For the text-containing cell, return its midpoint in [X, Y] coordinate format. 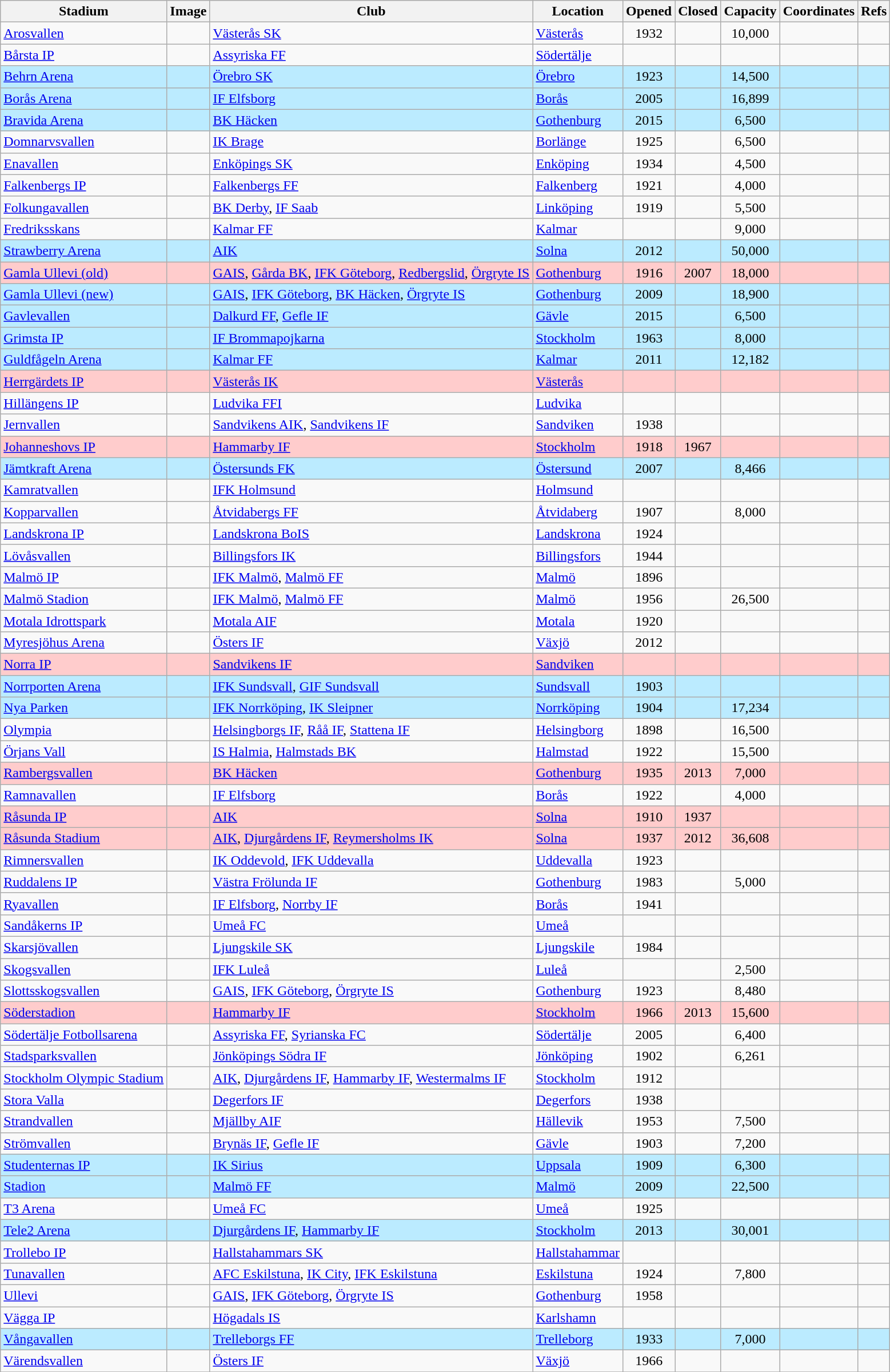
18,900 [750, 295]
1967 [698, 447]
1944 [649, 555]
IK Sirius [372, 1165]
Örebro SK [372, 77]
Lövåsvallen [83, 555]
2011 [649, 360]
Mjällby AIF [372, 1122]
8,480 [750, 991]
Hallstahammar [578, 1252]
Malmö FF [372, 1187]
Landskrona BoIS [372, 534]
1916 [649, 273]
Söderstadion [83, 1013]
22,500 [750, 1187]
2,500 [750, 969]
IK Oddevold, IFK Uddevalla [372, 860]
Trelleborgs FF [372, 1339]
1984 [649, 947]
Luleå [578, 969]
Nya Parken [83, 708]
Norrköping [578, 708]
Ruddalens IP [83, 882]
1963 [649, 338]
6,400 [750, 1035]
1956 [649, 599]
Trollebo IP [83, 1252]
50,000 [750, 250]
Rimnersvallen [83, 860]
Malmö Stadion [83, 599]
Falkenbergs FF [372, 185]
Högadals IS [372, 1317]
15,500 [750, 751]
Jönköping [578, 1056]
IS Halmia, Halmstads BK [372, 751]
Motala Idrottspark [83, 621]
1918 [649, 447]
GAIS, Gårda BK, IFK Göteborg, Redbergslid, Örgryte IS [372, 273]
Skogsvallen [83, 969]
Värendsvallen [83, 1361]
Åtvidabergs FF [372, 512]
Östersunds FK [372, 468]
Halmstad [578, 751]
9,000 [750, 229]
1912 [649, 1078]
Råsunda IP [83, 817]
1898 [649, 730]
1896 [649, 577]
1907 [649, 512]
Hallstahammars SK [372, 1252]
Ludvika FFI [372, 403]
Grimsta IP [83, 338]
IF Elfsborg, Norrby IF [372, 904]
Guldfågeln Arena [83, 360]
Strawberry Arena [83, 250]
Tunavallen [83, 1274]
15,600 [750, 1013]
Ryavallen [83, 904]
Eskilstuna [578, 1274]
Landskrona [578, 534]
Örebro [578, 77]
Helsingborg [578, 730]
Vägga IP [83, 1317]
10,000 [750, 33]
Herrgärdets IP [83, 381]
Karlshamn [578, 1317]
Fredriksskans [83, 229]
Trelleborg [578, 1339]
Östersund [578, 468]
Skarsjövallen [83, 947]
Slottsskogsvallen [83, 991]
Stadion [83, 1187]
Bravida Arena [83, 120]
Folkungavallen [83, 207]
Billingsfors [578, 555]
GAIS, IFK Göteborg, BK Häcken, Örgryte IS [372, 295]
36,608 [750, 838]
AFC Eskilstuna, IK City, IFK Eskilstuna [372, 1274]
Rambergsvallen [83, 773]
Sandåkerns IP [83, 925]
Ullevi [83, 1295]
Behrn Arena [83, 77]
1958 [649, 1295]
8,466 [750, 468]
Arosvallen [83, 33]
Enköpings SK [372, 164]
Djurgårdens IF, Hammarby IF [372, 1230]
Kamratvallen [83, 490]
4,500 [750, 164]
T3 Arena [83, 1208]
Bårsta IP [83, 55]
IF Brommapojkarna [372, 338]
Billingsfors IK [372, 555]
Gamla Ullevi (old) [83, 273]
Ljungskile SK [372, 947]
12,182 [750, 360]
AIK, Djurgårdens IF, Reymersholms IK [372, 838]
6,300 [750, 1165]
Hällevik [578, 1122]
IFK Sundsvall, GIF Sundsvall [372, 686]
1904 [649, 708]
Assyriska FF [372, 55]
AIK, Djurgårdens IF, Hammarby IF, Westermalms IF [372, 1078]
Borås Arena [83, 98]
26,500 [750, 599]
Sundsvall [578, 686]
Motala [578, 621]
Landskrona IP [83, 534]
16,500 [750, 730]
Image [189, 11]
Örjans Vall [83, 751]
Linköping [578, 207]
1933 [649, 1339]
Enköping [578, 164]
Malmö IP [83, 577]
BK Derby, IF Saab [372, 207]
1935 [649, 773]
Borlänge [578, 142]
Brynäs IF, Gefle IF [372, 1143]
17,234 [750, 708]
Jönköpings Södra IF [372, 1056]
Dalkurd FF, Gefle IF [372, 316]
1910 [649, 817]
Opened [649, 11]
Västerås IK [372, 381]
Råsunda Stadium [83, 838]
Location [578, 11]
Enavallen [83, 164]
Falkenberg [578, 185]
1909 [649, 1165]
1919 [649, 207]
Strandvallen [83, 1122]
Västerås SK [372, 33]
Åtvidaberg [578, 512]
Assyriska FF, Syrianska FC [372, 1035]
Ljungskile [578, 947]
Södertälje Fotbollsarena [83, 1035]
Västra Frölunda IF [372, 882]
5,500 [750, 207]
Uppsala [578, 1165]
Gavlevallen [83, 316]
1902 [649, 1056]
Studenternas IP [83, 1165]
Stadium [83, 11]
1921 [649, 185]
Stora Valla [83, 1100]
Myresjöhus Arena [83, 643]
Stockholm Olympic Stadium [83, 1078]
Olympia [83, 730]
Kopparvallen [83, 512]
Holmsund [578, 490]
Closed [698, 11]
Coordinates [819, 11]
Uddevalla [578, 860]
Falkenbergs IP [83, 185]
7,800 [750, 1274]
1941 [649, 904]
18,000 [750, 273]
30,001 [750, 1230]
Club [372, 11]
Jernvallen [83, 425]
Norrporten Arena [83, 686]
IK Brage [372, 142]
14,500 [750, 77]
Degerfors [578, 1100]
Ramnavallen [83, 795]
16,899 [750, 98]
Norra IP [83, 665]
Tele2 Arena [83, 1230]
Gamla Ullevi (new) [83, 295]
Jämtkraft Arena [83, 468]
Vångavallen [83, 1339]
Hillängens IP [83, 403]
Ludvika [578, 403]
Sandvikens AIK, Sandvikens IF [372, 425]
7,200 [750, 1143]
Helsingborgs IF, Råå IF, Stattena IF [372, 730]
5,000 [750, 882]
7,500 [750, 1122]
Degerfors IF [372, 1100]
1983 [649, 882]
Capacity [750, 11]
Domnarvsvallen [83, 142]
1932 [649, 33]
1934 [649, 164]
Strömvallen [83, 1143]
IFK Luleå [372, 969]
1953 [649, 1122]
IFK Norrköping, IK Sleipner [372, 708]
1920 [649, 621]
6,261 [750, 1056]
Motala AIF [372, 621]
IFK Holmsund [372, 490]
Stadsparksvallen [83, 1056]
Refs [874, 11]
Sandvikens IF [372, 665]
Johanneshovs IP [83, 447]
